Find where the given text appears and provide that cell's center as [x, y] coordinate. 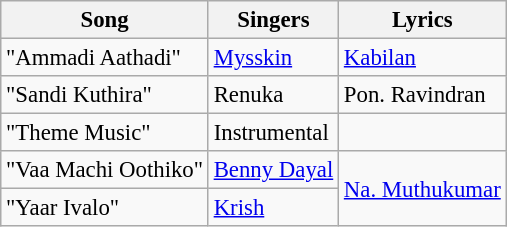
"Ammadi Aathadi" [105, 58]
Singers [273, 20]
Krish [273, 208]
Instrumental [273, 133]
Song [105, 20]
"Sandi Kuthira" [105, 95]
Mysskin [273, 58]
Benny Dayal [273, 170]
Kabilan [423, 58]
Pon. Ravindran [423, 95]
"Theme Music" [105, 133]
"Vaa Machi Oothiko" [105, 170]
Renuka [273, 95]
Na. Muthukumar [423, 188]
"Yaar Ivalo" [105, 208]
Lyrics [423, 20]
